Pinpoint the cell where the given text exists, returning its (X, Y) midpoint coordinate. 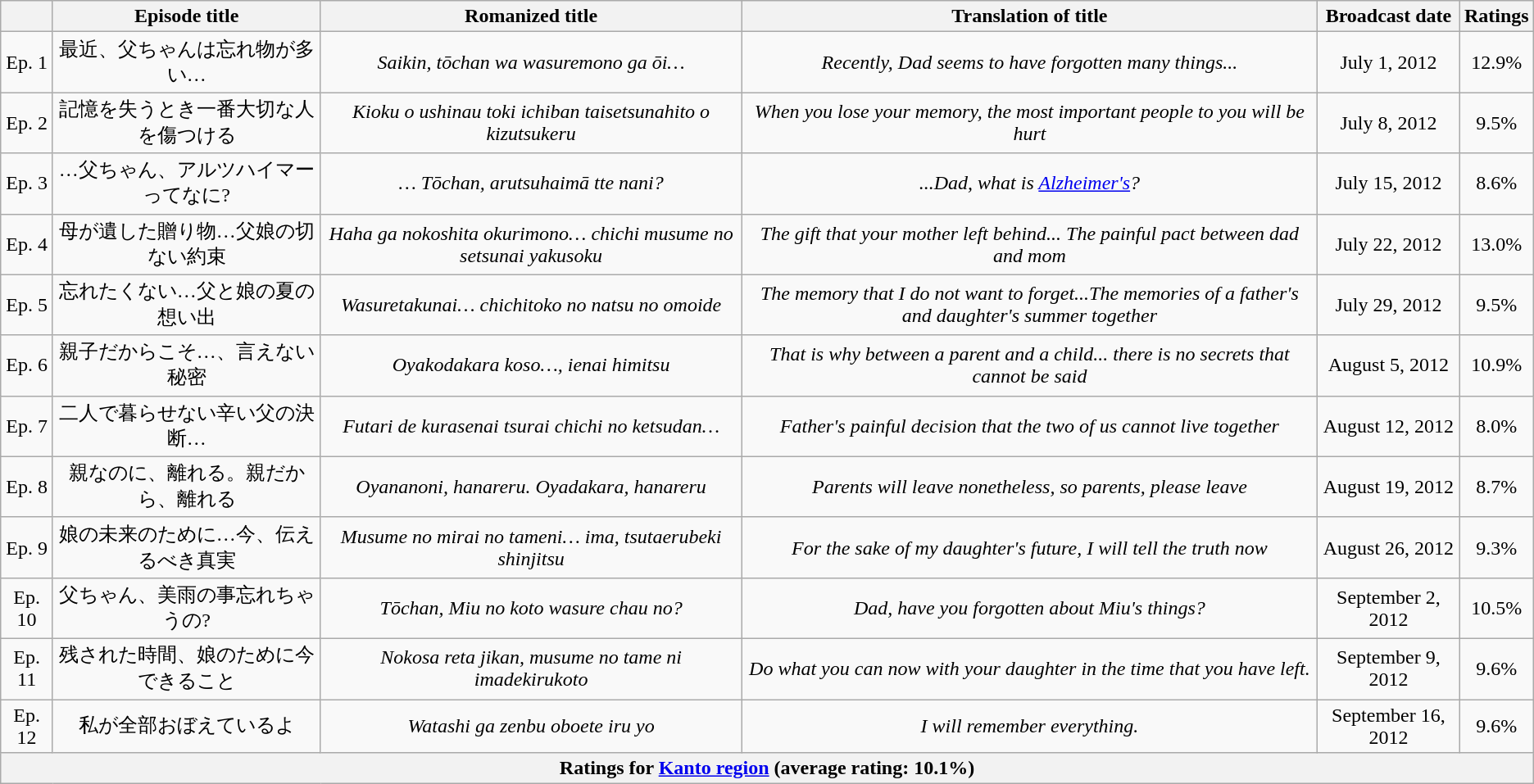
Watashi ga zenbu oboete iru yo (531, 726)
Ep. 4 (27, 244)
Parents will leave nonetheless, so parents, please leave (1029, 487)
親子だからこそ…、言えない秘密 (186, 365)
Ep. 1 (27, 62)
10.5% (1496, 608)
September 16, 2012 (1388, 726)
10.9% (1496, 365)
July 1, 2012 (1388, 62)
July 8, 2012 (1388, 123)
Haha ga nokoshita okurimono… chichi musume no setsunai yakusoku (531, 244)
I will remember everything. (1029, 726)
Tōchan, Miu no koto wasure chau no? (531, 608)
… Tōchan, arutsuhaimā tte nani? (531, 184)
私が全部おぼえているよ (186, 726)
13.0% (1496, 244)
Oyananoni, hanareru. Oyadakara, hanareru (531, 487)
August 26, 2012 (1388, 547)
August 12, 2012 (1388, 426)
Ep. 11 (27, 668)
Ep. 3 (27, 184)
The gift that your mother left behind... The painful pact between dad and mom (1029, 244)
For the sake of my daughter's future, I will tell the truth now (1029, 547)
8.7% (1496, 487)
Ep. 10 (27, 608)
残された時間、娘のために今できること (186, 668)
Ep. 8 (27, 487)
Saikin, tōchan wa wasuremono ga ōi… (531, 62)
最近、父ちゃんは忘れ物が多い… (186, 62)
母が遺した贈り物…父娘の切ない約束 (186, 244)
When you lose your memory, the most important people to you will be hurt (1029, 123)
Do what you can now with your daughter in the time that you have left. (1029, 668)
August 5, 2012 (1388, 365)
Ep. 12 (27, 726)
Ep. 2 (27, 123)
Oyakodakara koso…, ienai himitsu (531, 365)
Wasuretakunai… chichitoko no natsu no omoide (531, 305)
忘れたくない…父と娘の夏の想い出 (186, 305)
Father's painful decision that the two of us cannot live together (1029, 426)
8.6% (1496, 184)
Translation of title (1029, 16)
9.3% (1496, 547)
二人で暮らせない辛い父の決断… (186, 426)
July 22, 2012 (1388, 244)
Ep. 5 (27, 305)
8.0% (1496, 426)
Nokosa reta jikan, musume no tame ni imadekirukoto (531, 668)
12.9% (1496, 62)
父ちゃん、美雨の事忘れちゃうの? (186, 608)
September 9, 2012 (1388, 668)
Ratings for Kanto region (average rating: 10.1%) (767, 768)
That is why between a parent and a child... there is no secrets that cannot be said (1029, 365)
Dad, have you forgotten about Miu's things? (1029, 608)
娘の未来のために…今、伝えるべき真実 (186, 547)
親なのに、離れる。親だから、離れる (186, 487)
September 2, 2012 (1388, 608)
Ep. 7 (27, 426)
July 15, 2012 (1388, 184)
Episode title (186, 16)
記憶を失うとき一番大切な人を傷つける (186, 123)
...Dad, what is Alzheimer's? (1029, 184)
Recently, Dad seems to have forgotten many things... (1029, 62)
July 29, 2012 (1388, 305)
Romanized title (531, 16)
Ratings (1496, 16)
Futari de kurasenai tsurai chichi no ketsudan… (531, 426)
Ep. 9 (27, 547)
Musume no mirai no tameni… ima, tsutaerubeki shinjitsu (531, 547)
…父ちゃん、アルツハイマーってなに? (186, 184)
Kioku o ushinau toki ichiban taisetsunahito o kizutsukeru (531, 123)
Broadcast date (1388, 16)
Ep. 6 (27, 365)
August 19, 2012 (1388, 487)
The memory that I do not want to forget...The memories of a father's and daughter's summer together (1029, 305)
